Extract the (x, y) coordinate from the center of the cell holding the provided text.  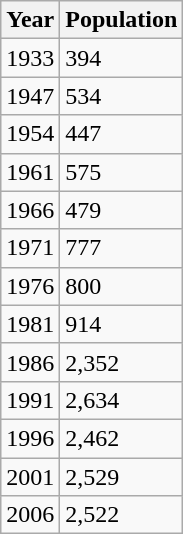
914 (122, 324)
534 (122, 96)
1976 (30, 286)
777 (122, 248)
394 (122, 58)
1986 (30, 362)
2,522 (122, 515)
2001 (30, 477)
575 (122, 172)
1996 (30, 438)
1966 (30, 210)
447 (122, 134)
1971 (30, 248)
Year (30, 20)
1954 (30, 134)
1981 (30, 324)
1961 (30, 172)
1991 (30, 400)
2,634 (122, 400)
2,462 (122, 438)
2,529 (122, 477)
2,352 (122, 362)
2006 (30, 515)
1947 (30, 96)
479 (122, 210)
Population (122, 20)
800 (122, 286)
1933 (30, 58)
